Identify which cell holds the provided text, then report its [x, y] central coordinate. 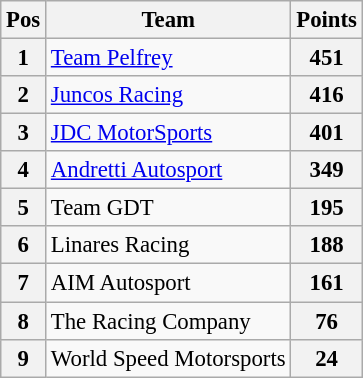
World Speed Motorsports [168, 358]
1 [24, 58]
349 [326, 170]
Andretti Autosport [168, 170]
2 [24, 95]
5 [24, 208]
3 [24, 133]
Juncos Racing [168, 95]
Points [326, 20]
AIM Autosport [168, 283]
76 [326, 321]
24 [326, 358]
7 [24, 283]
195 [326, 208]
401 [326, 133]
188 [326, 245]
161 [326, 283]
8 [24, 321]
Pos [24, 20]
The Racing Company [168, 321]
Team [168, 20]
JDC MotorSports [168, 133]
Team Pelfrey [168, 58]
9 [24, 358]
Linares Racing [168, 245]
451 [326, 58]
6 [24, 245]
4 [24, 170]
416 [326, 95]
Team GDT [168, 208]
